Search for the cell housing the specified text and yield its (X, Y) center coordinate. 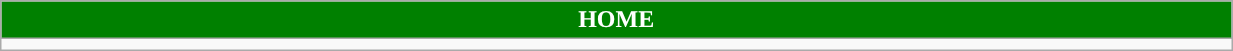
HOME (616, 20)
